For the text-containing cell, return its midpoint in [X, Y] coordinate format. 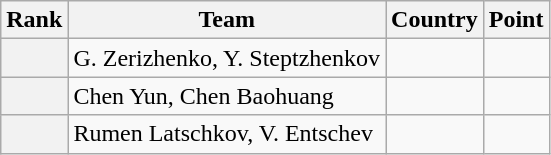
Point [516, 20]
Rank [34, 20]
Team [227, 20]
Chen Yun, Chen Baohuang [227, 96]
Country [435, 20]
Rumen Latschkov, V. Entschev [227, 134]
G. Zerizhenko, Y. Steptzhenkov [227, 58]
